Identify which cell holds the provided text, then report its (x, y) central coordinate. 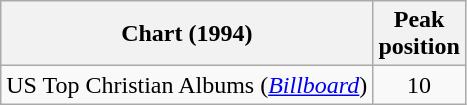
10 (419, 85)
Chart (1994) (187, 34)
Peakposition (419, 34)
US Top Christian Albums (Billboard) (187, 85)
